Determine the [X, Y] coordinate at the center of the cell enclosing the given text.  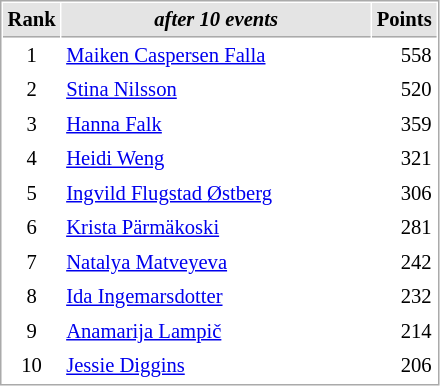
Maiken Caspersen Falla [216, 56]
Heidi Weng [216, 158]
242 [404, 262]
306 [404, 194]
Stina Nilsson [216, 90]
Jessie Diggins [216, 366]
6 [32, 228]
232 [404, 296]
Krista Pärmäkoski [216, 228]
3 [32, 124]
10 [32, 366]
5 [32, 194]
8 [32, 296]
359 [404, 124]
214 [404, 332]
Natalya Matveyeva [216, 262]
Anamarija Lampič [216, 332]
7 [32, 262]
Hanna Falk [216, 124]
Ingvild Flugstad Østberg [216, 194]
9 [32, 332]
4 [32, 158]
206 [404, 366]
281 [404, 228]
321 [404, 158]
Points [404, 20]
1 [32, 56]
Ida Ingemarsdotter [216, 296]
Rank [32, 20]
558 [404, 56]
after 10 events [216, 20]
520 [404, 90]
2 [32, 90]
